From the cell containing the given text, extract its center point as (x, y) coordinate. 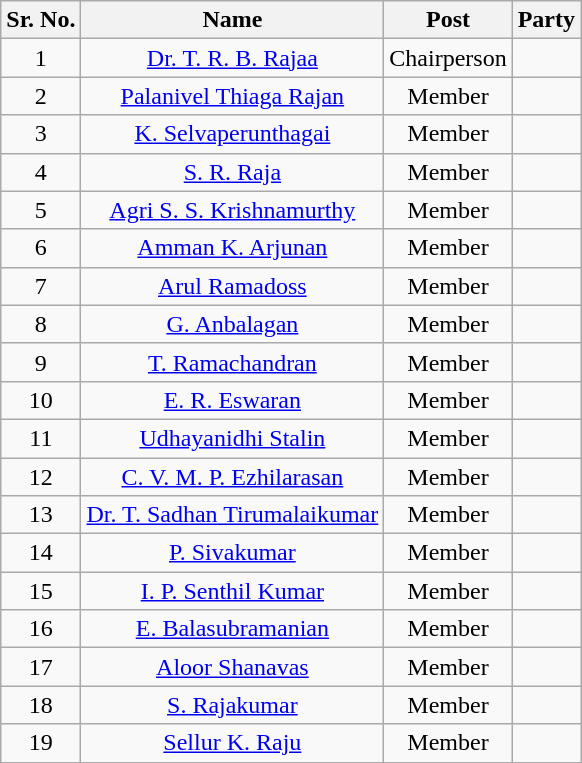
9 (41, 362)
2 (41, 96)
Sellur K. Raju (232, 743)
S. Rajakumar (232, 705)
14 (41, 553)
I. P. Senthil Kumar (232, 591)
Name (232, 20)
12 (41, 477)
17 (41, 667)
11 (41, 438)
Dr. T. R. B. Rajaa (232, 58)
Udhayanidhi Stalin (232, 438)
E. R. Eswaran (232, 400)
19 (41, 743)
P. Sivakumar (232, 553)
Post (448, 20)
1 (41, 58)
5 (41, 210)
Party (546, 20)
Sr. No. (41, 20)
7 (41, 286)
Palanivel Thiaga Rajan (232, 96)
16 (41, 629)
3 (41, 134)
T. Ramachandran (232, 362)
8 (41, 324)
13 (41, 515)
Agri S. S. Krishnamurthy (232, 210)
18 (41, 705)
S. R. Raja (232, 172)
Arul Ramadoss (232, 286)
E. Balasubramanian (232, 629)
Chairperson (448, 58)
4 (41, 172)
6 (41, 248)
C. V. M. P. Ezhilarasan (232, 477)
Dr. T. Sadhan Tirumalaikumar (232, 515)
15 (41, 591)
G. Anbalagan (232, 324)
10 (41, 400)
Aloor Shanavas (232, 667)
K. Selvaperunthagai (232, 134)
Amman K. Arjunan (232, 248)
